Pinpoint the cell where the given text exists, returning its (X, Y) midpoint coordinate. 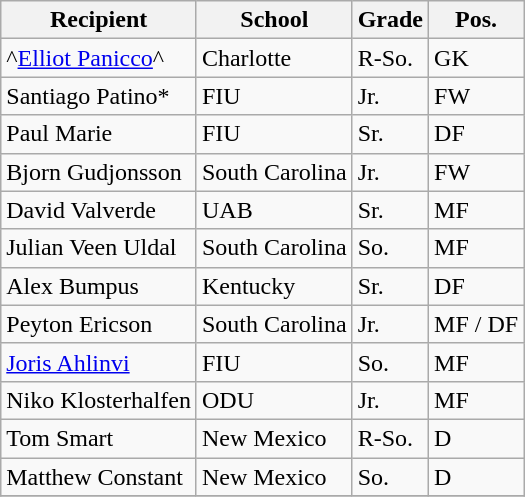
David Valverde (99, 210)
Charlotte (274, 58)
Recipient (99, 20)
MF / DF (476, 324)
ODU (274, 400)
Tom Smart (99, 438)
Peyton Ericson (99, 324)
Paul Marie (99, 134)
UAB (274, 210)
^Elliot Panicco^ (99, 58)
School (274, 20)
GK (476, 58)
Matthew Constant (99, 477)
Alex Bumpus (99, 286)
Kentucky (274, 286)
Grade (390, 20)
Joris Ahlinvi (99, 362)
Julian Veen Uldal (99, 248)
Bjorn Gudjonsson (99, 172)
Niko Klosterhalfen (99, 400)
Santiago Patino* (99, 96)
Pos. (476, 20)
